Extract the (x, y) coordinate from the center of the cell holding the provided text.  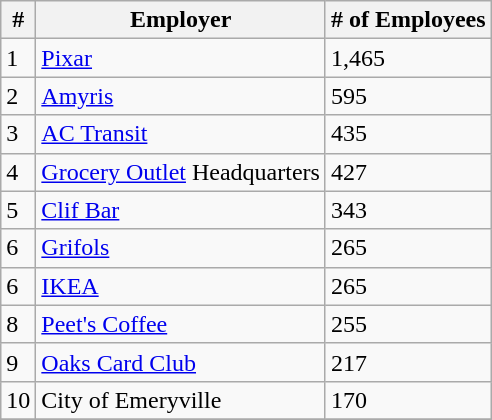
170 (408, 400)
255 (408, 324)
# of Employees (408, 20)
595 (408, 96)
# (18, 20)
4 (18, 172)
8 (18, 324)
Oaks Card Club (181, 362)
Peet's Coffee (181, 324)
427 (408, 172)
Grifols (181, 248)
Employer (181, 20)
9 (18, 362)
City of Emeryville (181, 400)
1,465 (408, 58)
Amyris (181, 96)
10 (18, 400)
5 (18, 210)
217 (408, 362)
Clif Bar (181, 210)
343 (408, 210)
AC Transit (181, 134)
2 (18, 96)
435 (408, 134)
3 (18, 134)
IKEA (181, 286)
1 (18, 58)
Pixar (181, 58)
Grocery Outlet Headquarters (181, 172)
